Scan for the cell matching the given text and deliver its (x, y) coordinate at center. 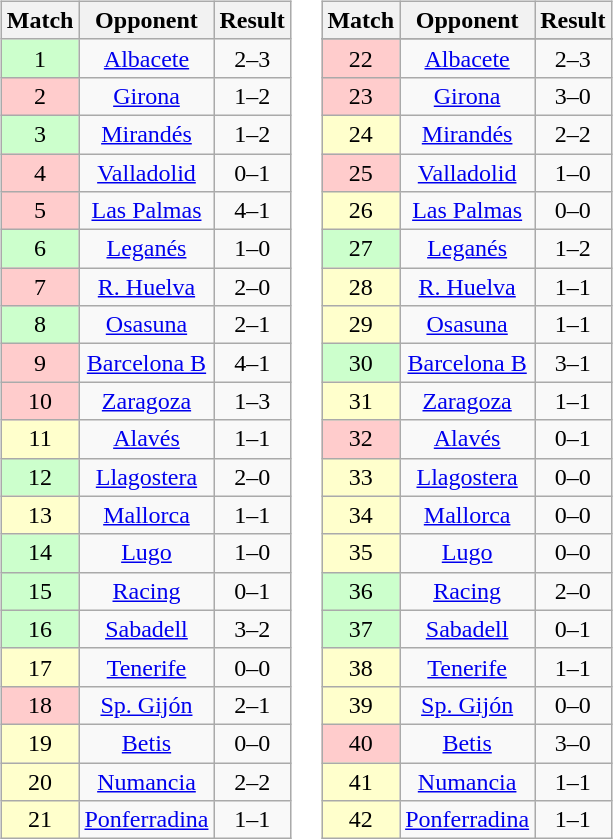
10 (40, 401)
23 (361, 96)
4 (40, 173)
3–1 (573, 363)
41 (361, 781)
19 (40, 743)
3–2 (252, 629)
22 (361, 58)
12 (40, 477)
36 (361, 591)
38 (361, 667)
21 (40, 820)
6 (40, 249)
28 (361, 287)
1–3 (252, 401)
34 (361, 515)
37 (361, 629)
7 (40, 287)
13 (40, 515)
29 (361, 325)
14 (40, 553)
35 (361, 553)
1 (40, 58)
42 (361, 820)
33 (361, 477)
11 (40, 439)
18 (40, 705)
16 (40, 629)
15 (40, 591)
32 (361, 439)
30 (361, 363)
3 (40, 134)
9 (40, 363)
17 (40, 667)
27 (361, 249)
39 (361, 705)
2 (40, 96)
25 (361, 173)
24 (361, 134)
20 (40, 781)
40 (361, 743)
8 (40, 325)
26 (361, 211)
5 (40, 211)
31 (361, 401)
